For the text-containing cell, return its midpoint in [X, Y] coordinate format. 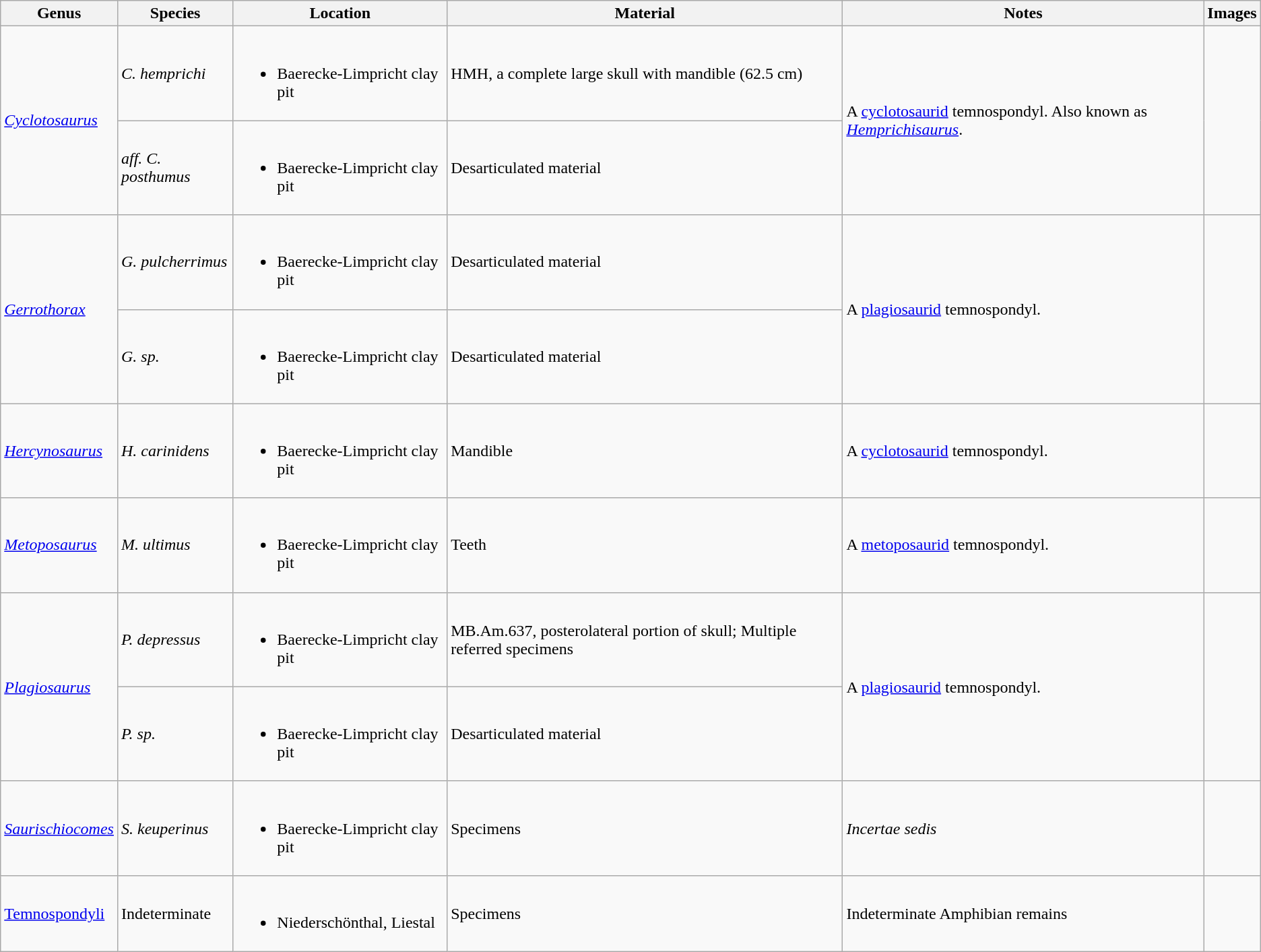
Gerrothorax [59, 309]
Metoposaurus [59, 545]
Niederschönthal, Liestal [340, 914]
Plagiosaurus [59, 687]
Indeterminate Amphibian remains [1023, 914]
MB.Am.637, posterolateral portion of skull; Multiple referred specimens [645, 639]
Saurischiocomes [59, 828]
HMH, a complete large skull with mandible (62.5 cm) [645, 73]
Indeterminate [175, 914]
Location [340, 13]
Notes [1023, 13]
Temnospondyli [59, 914]
Teeth [645, 545]
Material [645, 13]
C. hemprichi [175, 73]
Hercynosaurus [59, 451]
A cyclotosaurid temnospondyl. [1023, 451]
Genus [59, 13]
Species [175, 13]
Images [1232, 13]
aff. C. posthumus [175, 168]
A metoposaurid temnospondyl. [1023, 545]
G. sp. [175, 356]
M. ultimus [175, 545]
S. keuperinus [175, 828]
G. pulcherrimus [175, 262]
P. depressus [175, 639]
Incertae sedis [1023, 828]
A cyclotosaurid temnospondyl. Also known as Hemprichisaurus. [1023, 121]
H. carinidens [175, 451]
Cyclotosaurus [59, 121]
P. sp. [175, 734]
Mandible [645, 451]
